Determine the [x, y] coordinate at the center of the cell enclosing the given text.  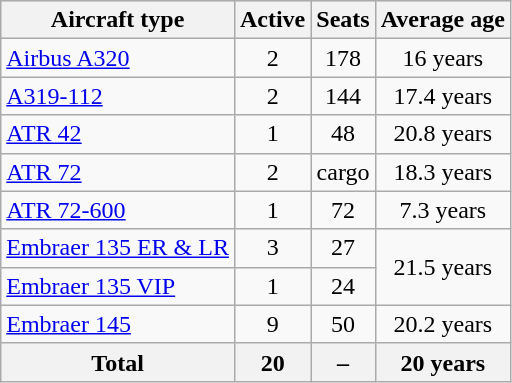
Embraer 145 [118, 324]
144 [343, 96]
ATR 72 [118, 172]
– [343, 362]
178 [343, 58]
21.5 years [442, 267]
17.4 years [442, 96]
Embraer 135 ER & LR [118, 248]
27 [343, 248]
Average age [442, 20]
20.8 years [442, 134]
72 [343, 210]
Embraer 135 VIP [118, 286]
ATR 42 [118, 134]
20.2 years [442, 324]
cargo [343, 172]
7.3 years [442, 210]
48 [343, 134]
18.3 years [442, 172]
3 [272, 248]
16 years [442, 58]
Airbus A320 [118, 58]
Total [118, 362]
20 years [442, 362]
50 [343, 324]
9 [272, 324]
A319-112 [118, 96]
ATR 72-600 [118, 210]
20 [272, 362]
Aircraft type [118, 20]
24 [343, 286]
Seats [343, 20]
Active [272, 20]
